Determine the [x, y] coordinate at the center of the cell enclosing the given text.  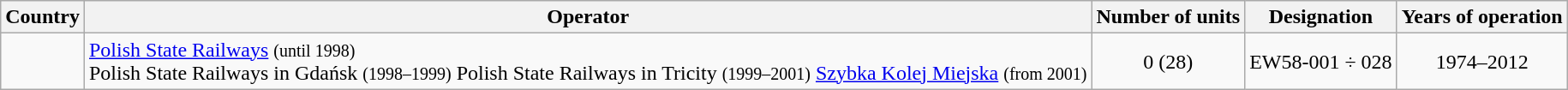
Country [43, 17]
Years of operation [1482, 17]
Designation [1321, 17]
Number of units [1169, 17]
Operator [588, 17]
1974–2012 [1482, 62]
0 (28) [1169, 62]
EW58-001 ÷ 028 [1321, 62]
